Identify which cell holds the provided text, then report its [X, Y] central coordinate. 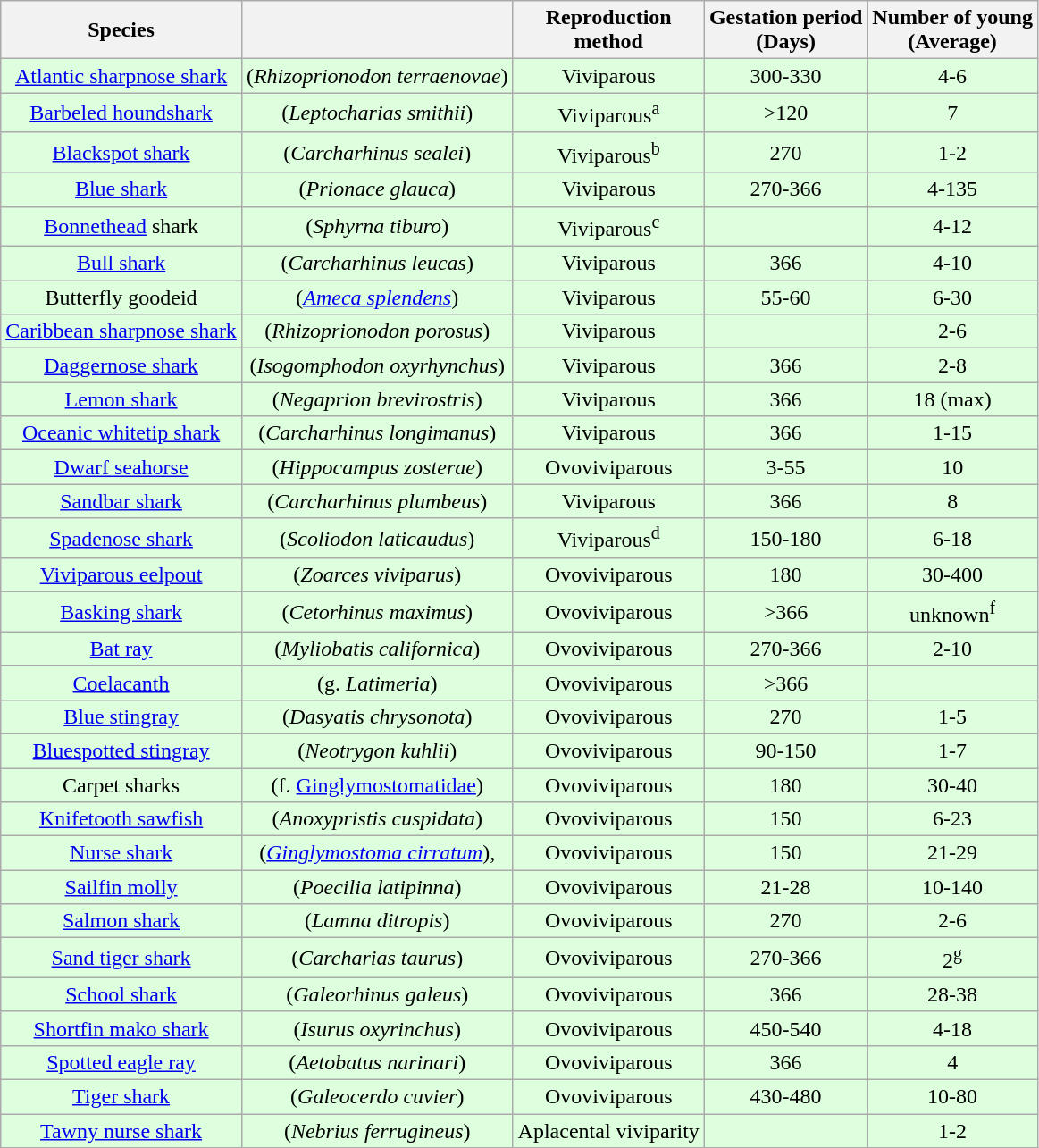
Barbeled houndshark [121, 113]
Butterfly goodeid [121, 297]
(Prionace glauca) [377, 189]
Blackspot shark [121, 152]
(Isurus oxyrinchus) [377, 1028]
55-60 [785, 297]
Shortfin mako shark [121, 1028]
Species [121, 30]
Dwarf seahorse [121, 467]
(Poecilia latipinna) [377, 887]
4-135 [952, 189]
(f. Ginglymostomatidae) [377, 785]
(Neotrygon kuhlii) [377, 750]
Number of young(Average) [952, 30]
4-6 [952, 76]
(Leptocharias smithii) [377, 113]
Bluespotted stingray [121, 750]
Basking shark [121, 613]
2-10 [952, 649]
1-7 [952, 750]
Viviparousd [608, 538]
Daggernose shark [121, 365]
10-80 [952, 1097]
1-15 [952, 433]
Reproductionmethod [608, 30]
Sand tiger shark [121, 958]
Gestation period(Days) [785, 30]
8 [952, 501]
30-40 [952, 785]
4-12 [952, 227]
Knifetooth sawfish [121, 819]
(Nebrius ferrugineus) [377, 1131]
Oceanic whitetip shark [121, 433]
(Myliobatis californica) [377, 649]
Blue shark [121, 189]
(Carcharhinus plumbeus) [377, 501]
Atlantic sharpnose shark [121, 76]
(Galeorhinus galeus) [377, 994]
(Lamna ditropis) [377, 921]
(Rhizoprionodon porosus) [377, 331]
10 [952, 467]
6-23 [952, 819]
(Rhizoprionodon terraenovae) [377, 76]
28-38 [952, 994]
(Cetorhinus maximus) [377, 613]
Spotted eagle ray [121, 1063]
Sandbar shark [121, 501]
30-400 [952, 575]
450-540 [785, 1028]
3-55 [785, 467]
6-18 [952, 538]
(Negaprion brevirostris) [377, 399]
150-180 [785, 538]
21-28 [785, 887]
Bat ray [121, 649]
Carpet sharks [121, 785]
(Zoarces viviparus) [377, 575]
(Carcharhinus sealei) [377, 152]
Viviparousa [608, 113]
2-8 [952, 365]
21-29 [952, 853]
300-330 [785, 76]
7 [952, 113]
Caribbean sharpnose shark [121, 331]
1-5 [952, 716]
2g [952, 958]
Salmon shark [121, 921]
unknownf [952, 613]
(Sphyrna tiburo) [377, 227]
Viviparousc [608, 227]
18 (max) [952, 399]
(Ginglymostoma cirratum), [377, 853]
(Anoxypristis cuspidata) [377, 819]
Coelacanth [121, 683]
(Carcharhinus leucas) [377, 264]
Nurse shark [121, 853]
(Carcharias taurus) [377, 958]
(Dasyatis chrysonota) [377, 716]
(Ameca splendens) [377, 297]
(g. Latimeria) [377, 683]
Viviparous eelpout [121, 575]
Aplacental viviparity [608, 1131]
10-140 [952, 887]
Tawny nurse shark [121, 1131]
Blue stingray [121, 716]
Lemon shark [121, 399]
Tiger shark [121, 1097]
(Carcharhinus longimanus) [377, 433]
4 [952, 1063]
>120 [785, 113]
Spadenose shark [121, 538]
6-30 [952, 297]
Viviparousb [608, 152]
4-10 [952, 264]
(Galeocerdo cuvier) [377, 1097]
(Hippocampus zosterae) [377, 467]
School shark [121, 994]
90-150 [785, 750]
(Isogomphodon oxyrhynchus) [377, 365]
4-18 [952, 1028]
(Scoliodon laticaudus) [377, 538]
Bull shark [121, 264]
Sailfin molly [121, 887]
Bonnethead shark [121, 227]
(Aetobatus narinari) [377, 1063]
430-480 [785, 1097]
